Capture the cell that displays the provided text and extract its (X, Y) central coordinate. 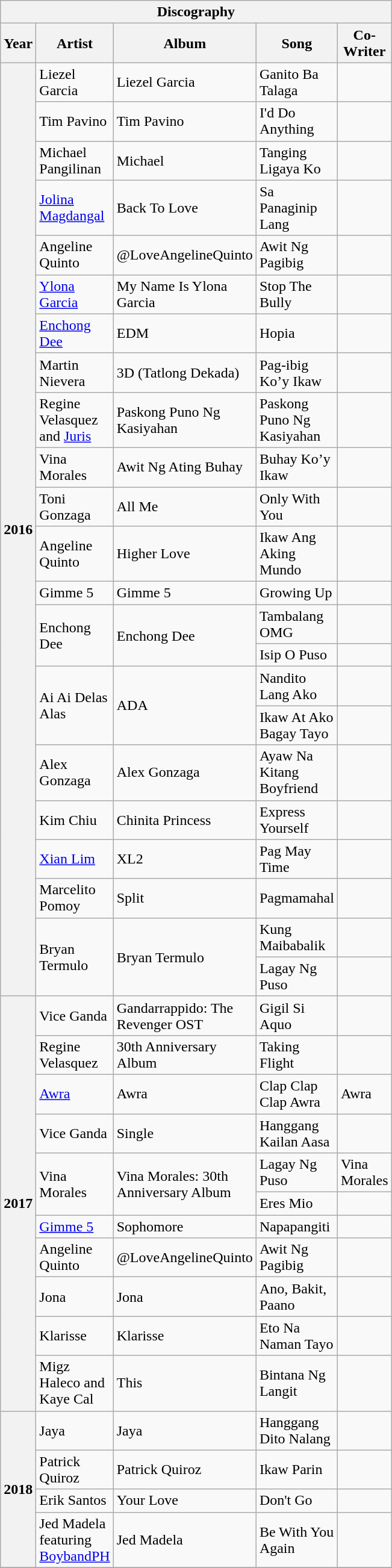
Erik Santos (75, 1501)
Ikaw Parin (296, 1469)
All Me (184, 506)
Nandito Lang Ako (296, 686)
Clap Clap Clap Awra (296, 1094)
Migz Haleco and Kaye Cal (75, 1383)
Split (184, 898)
Growing Up (296, 593)
Martin Nievera (75, 372)
Co-Writer (364, 43)
Isip O Puso (296, 655)
Hopia (296, 334)
Kim Chiu (75, 820)
Ikaw At Ako Bagay Tayo (296, 725)
Only With You (296, 506)
Taking Flight (296, 1055)
Bintana Ng Langit (296, 1383)
Discography (196, 12)
Single (184, 1133)
Sophomore (184, 1227)
This (184, 1383)
My Name Is Ylona Garcia (184, 294)
Regine Velasquez (75, 1055)
Don't Go (296, 1501)
Tanging Ligaya Ko (296, 160)
Gigil Si Aquo (296, 1015)
Regine Velasquez and Juris (75, 420)
Awit Ng Ating Buhay (184, 467)
Toni Gonzaga (75, 506)
Sa Panaginip Lang (296, 208)
Pagmamahal (296, 898)
Napapangiti (296, 1227)
Gandarrappido: The Revenger OST (184, 1015)
2017 (18, 1203)
Marcelito Pomoy (75, 898)
Song (296, 43)
Michael (184, 160)
Year (18, 43)
Back To Love (184, 208)
3D (Tatlong Dekada) (184, 372)
Vina Morales: 30th Anniversary Album (184, 1184)
Express Yourself (296, 820)
Higher Love (184, 554)
2016 (18, 529)
Ylona Garcia (75, 294)
Chinita Princess (184, 820)
Ganito Ba Talaga (296, 82)
Kung Maibabalik (296, 937)
I'd Do Anything (296, 122)
30th Anniversary Album (184, 1055)
Ikaw Ang Aking Mundo (296, 554)
Jolina Magdangal (75, 208)
Hanggang Dito Nalang (296, 1431)
Your Love (184, 1501)
ADA (184, 706)
XL2 (184, 859)
Eto Na Naman Tayo (296, 1336)
Buhay Ko’y Ikaw (296, 467)
Ayaw Na Kitang Boyfriend (296, 773)
Album (184, 43)
Ano, Bakit, Paano (296, 1297)
Be With You Again (296, 1540)
Jed Madela featuring BoybandPH (75, 1540)
Pag-ibig Ko’y Ikaw (296, 372)
Michael Pangilinan (75, 160)
Artist (75, 43)
Stop The Bully (296, 294)
Tambalang OMG (296, 624)
Eres Mio (296, 1204)
Pag May Time (296, 859)
Ai Ai Delas Alas (75, 706)
2018 (18, 1489)
Hanggang Kailan Aasa (296, 1133)
Jed Madela (184, 1540)
EDM (184, 334)
Xian Lim (75, 859)
